Find where the given text appears and provide that cell's center as (x, y) coordinate. 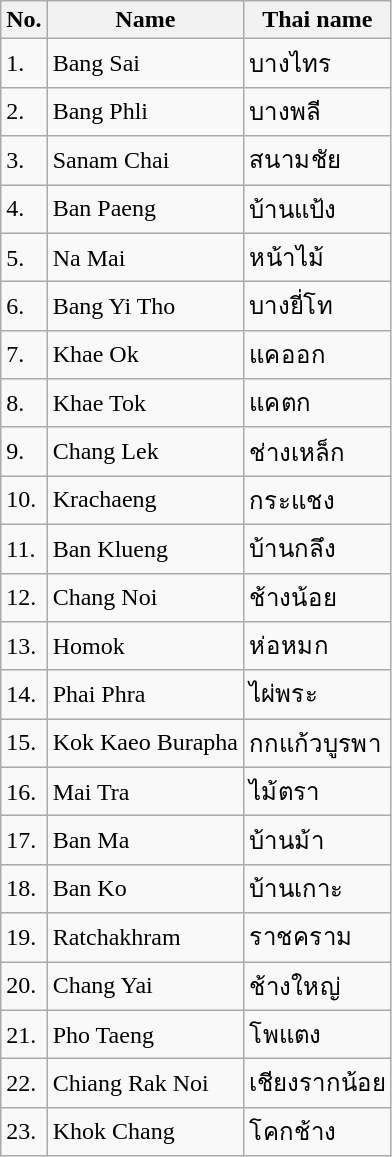
11. (24, 548)
Chang Yai (145, 986)
7. (24, 354)
Name (145, 20)
6. (24, 306)
Pho Taeng (145, 1034)
กระแชง (317, 500)
เชียงรากน้อย (317, 1084)
19. (24, 938)
แคตก (317, 404)
Ban Klueng (145, 548)
Chiang Rak Noi (145, 1084)
Homok (145, 646)
แคออก (317, 354)
Ban Ma (145, 840)
โพแตง (317, 1034)
บางพลี (317, 112)
Phai Phra (145, 694)
บ้านม้า (317, 840)
โคกช้าง (317, 1132)
4. (24, 208)
18. (24, 888)
Bang Yi Tho (145, 306)
9. (24, 452)
สนามชัย (317, 160)
บ้านเกาะ (317, 888)
13. (24, 646)
ช้างน้อย (317, 598)
ห่อหมก (317, 646)
Bang Phli (145, 112)
15. (24, 744)
2. (24, 112)
ราชคราม (317, 938)
Krachaeng (145, 500)
16. (24, 792)
23. (24, 1132)
1. (24, 64)
บ้านกลึง (317, 548)
Khok Chang (145, 1132)
ช่างเหล็ก (317, 452)
กกแก้วบูรพา (317, 744)
Sanam Chai (145, 160)
5. (24, 258)
หน้าไม้ (317, 258)
บางไทร (317, 64)
21. (24, 1034)
22. (24, 1084)
Bang Sai (145, 64)
No. (24, 20)
3. (24, 160)
ช้างใหญ่ (317, 986)
20. (24, 986)
Chang Lek (145, 452)
Ban Ko (145, 888)
Thai name (317, 20)
10. (24, 500)
8. (24, 404)
Kok Kaeo Burapha (145, 744)
12. (24, 598)
Khae Ok (145, 354)
Mai Tra (145, 792)
ไผ่พระ (317, 694)
Ban Paeng (145, 208)
Ratchakhram (145, 938)
ไม้ตรา (317, 792)
14. (24, 694)
Chang Noi (145, 598)
17. (24, 840)
Na Mai (145, 258)
บ้านแป้ง (317, 208)
บางยี่โท (317, 306)
Khae Tok (145, 404)
